Scan for the cell matching the given text and deliver its [X, Y] coordinate at center. 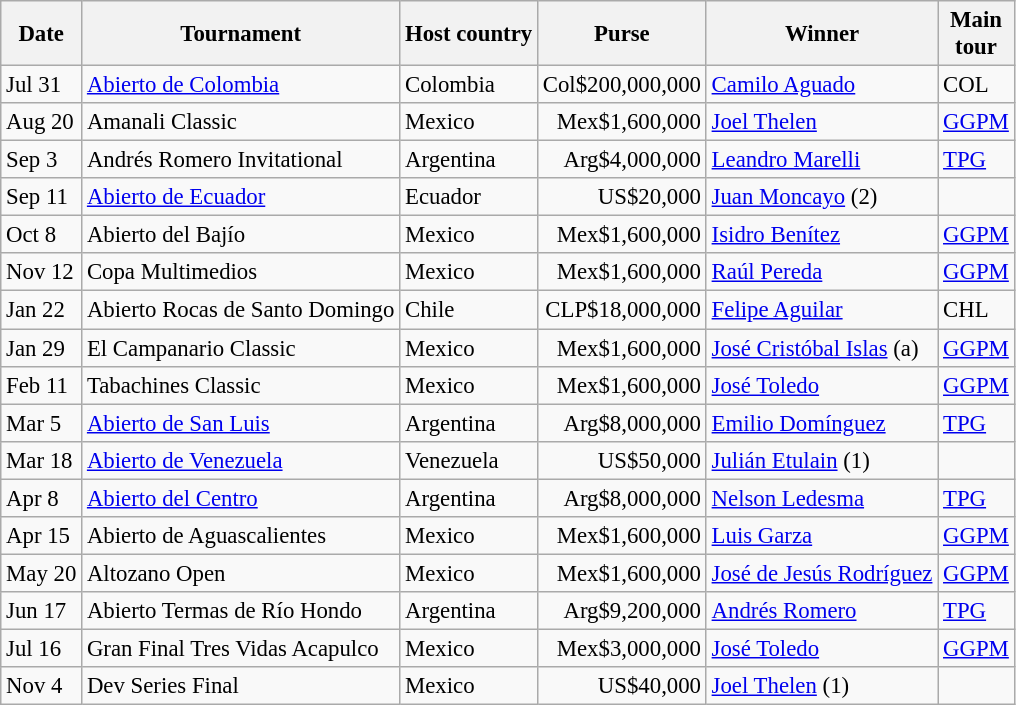
Apr 15 [42, 536]
Jan 29 [42, 348]
Isidro Benítez [822, 235]
May 20 [42, 573]
Amanali Classic [241, 122]
US$40,000 [622, 686]
COL [976, 85]
Joel Thelen (1) [822, 686]
Julián Etulain (1) [822, 460]
CHL [976, 310]
Nov 12 [42, 273]
Abierto del Bajío [241, 235]
Dev Series Final [241, 686]
Purse [622, 34]
Sep 3 [42, 160]
José de Jesús Rodríguez [822, 573]
Juan Moncayo (2) [822, 197]
Abierto Termas de Río Hondo [241, 611]
Tournament [241, 34]
Tabachines Classic [241, 385]
US$50,000 [622, 460]
Camilo Aguado [822, 85]
Joel Thelen [822, 122]
José Cristóbal Islas (a) [822, 348]
Andrés Romero Invitational [241, 160]
Jan 22 [42, 310]
Altozano Open [241, 573]
Winner [822, 34]
Chile [469, 310]
Copa Multimedios [241, 273]
El Campanario Classic [241, 348]
Leandro Marelli [822, 160]
Oct 8 [42, 235]
Host country [469, 34]
Mar 5 [42, 423]
Ecuador [469, 197]
Raúl Pereda [822, 273]
Maintour [976, 34]
Nov 4 [42, 686]
CLP$18,000,000 [622, 310]
Sep 11 [42, 197]
Mar 18 [42, 460]
Jun 17 [42, 611]
Venezuela [469, 460]
Abierto de Ecuador [241, 197]
Feb 11 [42, 385]
Andrés Romero [822, 611]
Colombia [469, 85]
Abierto de Colombia [241, 85]
US$20,000 [622, 197]
Gran Final Tres Vidas Acapulco [241, 648]
Luis Garza [822, 536]
Aug 20 [42, 122]
Abierto de Aguascalientes [241, 536]
Jul 16 [42, 648]
Abierto de Venezuela [241, 460]
Date [42, 34]
Apr 8 [42, 498]
Arg$4,000,000 [622, 160]
Felipe Aguilar [822, 310]
Col$200,000,000 [622, 85]
Abierto Rocas de Santo Domingo [241, 310]
Nelson Ledesma [822, 498]
Arg$9,200,000 [622, 611]
Abierto de San Luis [241, 423]
Mex$3,000,000 [622, 648]
Jul 31 [42, 85]
Emilio Domínguez [822, 423]
Abierto del Centro [241, 498]
